For the text-containing cell, return its midpoint in (x, y) coordinate format. 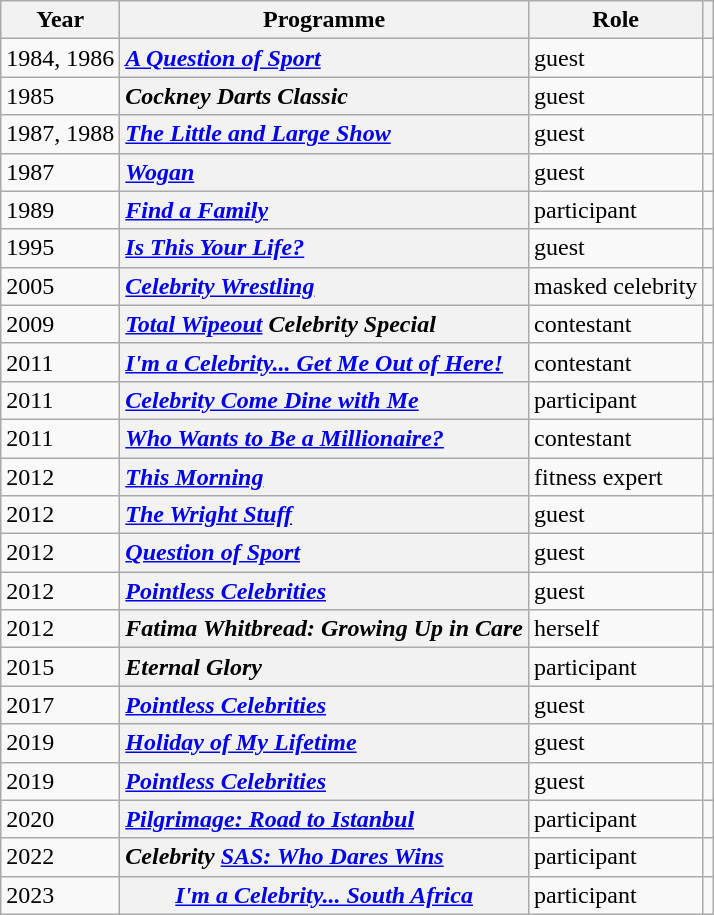
Is This Your Life? (324, 248)
Programme (324, 20)
Celebrity Wrestling (324, 286)
Eternal Glory (324, 667)
2009 (60, 324)
masked celebrity (616, 286)
I'm a Celebrity... Get Me Out of Here! (324, 362)
Who Wants to Be a Millionaire? (324, 438)
1985 (60, 96)
Find a Family (324, 210)
Pilgrimage: Road to Istanbul (324, 819)
Celebrity SAS: Who Dares Wins (324, 857)
2020 (60, 819)
1995 (60, 248)
Year (60, 20)
Cockney Darts Classic (324, 96)
fitness expert (616, 477)
Wogan (324, 172)
A Question of Sport (324, 58)
1989 (60, 210)
This Morning (324, 477)
1987 (60, 172)
1987, 1988 (60, 134)
The Wright Stuff (324, 515)
2017 (60, 705)
Celebrity Come Dine with Me (324, 400)
I'm a Celebrity... South Africa (324, 895)
Holiday of My Lifetime (324, 743)
The Little and Large Show (324, 134)
2022 (60, 857)
1984, 1986 (60, 58)
2023 (60, 895)
Role (616, 20)
Fatima Whitbread: Growing Up in Care (324, 629)
2015 (60, 667)
Total Wipeout Celebrity Special (324, 324)
2005 (60, 286)
herself (616, 629)
Question of Sport (324, 553)
